Find where the given text appears and provide that cell's center as [x, y] coordinate. 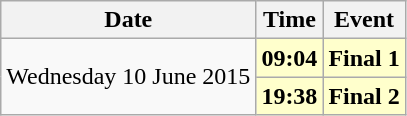
Final 1 [364, 58]
Final 2 [364, 96]
19:38 [290, 96]
Wednesday 10 June 2015 [128, 77]
09:04 [290, 58]
Date [128, 20]
Event [364, 20]
Time [290, 20]
